Return the [x, y] coordinate for the center point of the cell that contains the specified text.  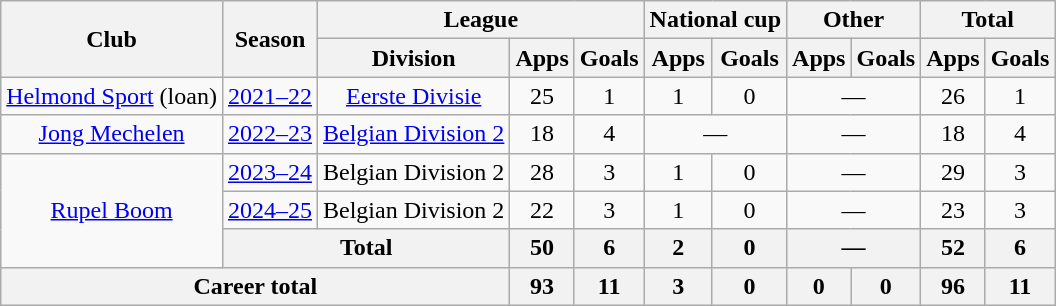
Club [112, 39]
52 [953, 248]
2022–23 [270, 134]
2024–25 [270, 210]
Rupel Boom [112, 210]
2023–24 [270, 172]
Helmond Sport (loan) [112, 96]
22 [542, 210]
28 [542, 172]
League [482, 20]
2 [678, 248]
96 [953, 286]
Eerste Divisie [414, 96]
National cup [715, 20]
Season [270, 39]
26 [953, 96]
29 [953, 172]
50 [542, 248]
2021–22 [270, 96]
Division [414, 58]
93 [542, 286]
Other [854, 20]
Jong Mechelen [112, 134]
Career total [256, 286]
25 [542, 96]
23 [953, 210]
